Return the [x, y] coordinate for the center point of the cell that contains the specified text.  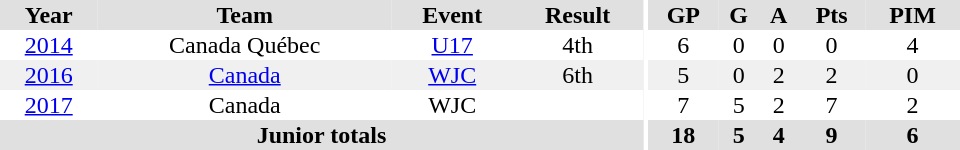
Year [48, 15]
PIM [912, 15]
6th [578, 75]
Pts [832, 15]
2016 [48, 75]
9 [832, 135]
4th [578, 45]
Canada Québec [244, 45]
Event [452, 15]
A [778, 15]
18 [684, 135]
G [738, 15]
Result [578, 15]
Junior totals [322, 135]
2014 [48, 45]
GP [684, 15]
U17 [452, 45]
Team [244, 15]
2017 [48, 105]
